From the cell containing the given text, extract its center point as [X, Y] coordinate. 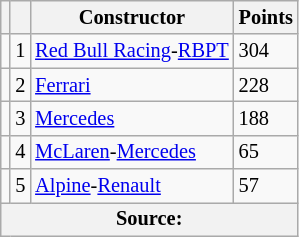
1 [20, 51]
57 [266, 186]
304 [266, 51]
Constructor [132, 17]
3 [20, 118]
McLaren-Mercedes [132, 152]
Source: [150, 219]
65 [266, 152]
Mercedes [132, 118]
Red Bull Racing-RBPT [132, 51]
2 [20, 85]
Ferrari [132, 85]
Points [266, 17]
228 [266, 85]
Alpine-Renault [132, 186]
188 [266, 118]
5 [20, 186]
4 [20, 152]
